Output the (x, y) coordinate of the center of the cell containing the given text.  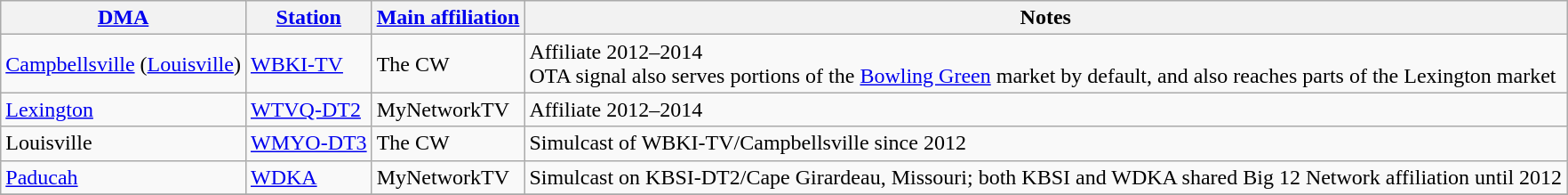
Affiliate 2012–2014 OTA signal also serves portions of the Bowling Green market by default, and also reaches parts of the Lexington market (1045, 64)
Paducah (124, 177)
Main affiliation (448, 18)
Notes (1045, 18)
Station (308, 18)
Lexington (124, 110)
WTVQ-DT2 (308, 110)
WDKA (308, 177)
WMYO-DT3 (308, 143)
Simulcast of WBKI-TV/Campbellsville since 2012 (1045, 143)
Campbellsville (Louisville) (124, 64)
Louisville (124, 143)
Affiliate 2012–2014 (1045, 110)
Simulcast on KBSI-DT2/Cape Girardeau, Missouri; both KBSI and WDKA shared Big 12 Network affiliation until 2012 (1045, 177)
WBKI-TV (308, 64)
DMA (124, 18)
